Scan for the cell matching the given text and deliver its [X, Y] coordinate at center. 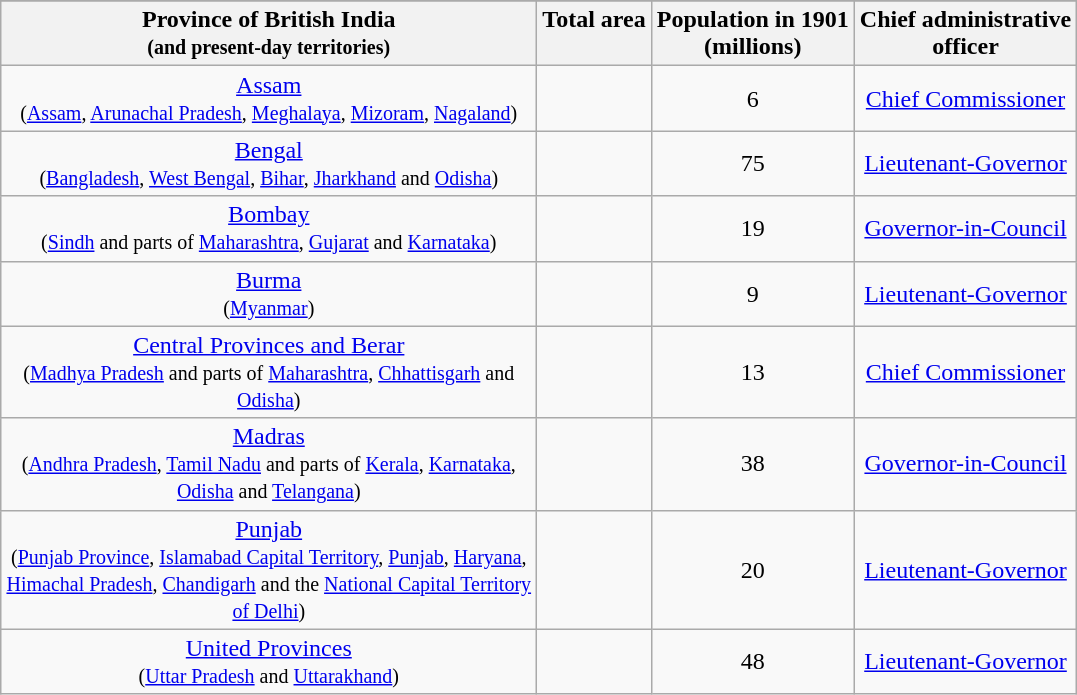
Central Provinces and Berar (Madhya Pradesh and parts of Maharashtra, Chhattisgarh and Odisha) [269, 372]
Assam (Assam, Arunachal Pradesh, Meghalaya, Mizoram, Nagaland) [269, 98]
Chief administrativeofficer [965, 34]
9 [752, 294]
United Provinces(Uttar Pradesh and Uttarakhand) [269, 662]
6 [752, 98]
Total area [594, 34]
Punjab(Punjab Province, Islamabad Capital Territory, Punjab, Haryana, Himachal Pradesh, Chandigarh and the National Capital Territory of Delhi) [269, 570]
Population in 1901(millions) [752, 34]
20 [752, 570]
48 [752, 662]
Province of British India(and present-day territories) [269, 34]
Bombay(Sindh and parts of Maharashtra, Gujarat and Karnataka) [269, 228]
75 [752, 164]
38 [752, 464]
Burma (Myanmar) [269, 294]
Madras (Andhra Pradesh, Tamil Nadu and parts of Kerala, Karnataka, Odisha and Telangana) [269, 464]
19 [752, 228]
13 [752, 372]
Bengal (Bangladesh, West Bengal, Bihar, Jharkhand and Odisha) [269, 164]
